From the cell containing the given text, extract its center point as (X, Y) coordinate. 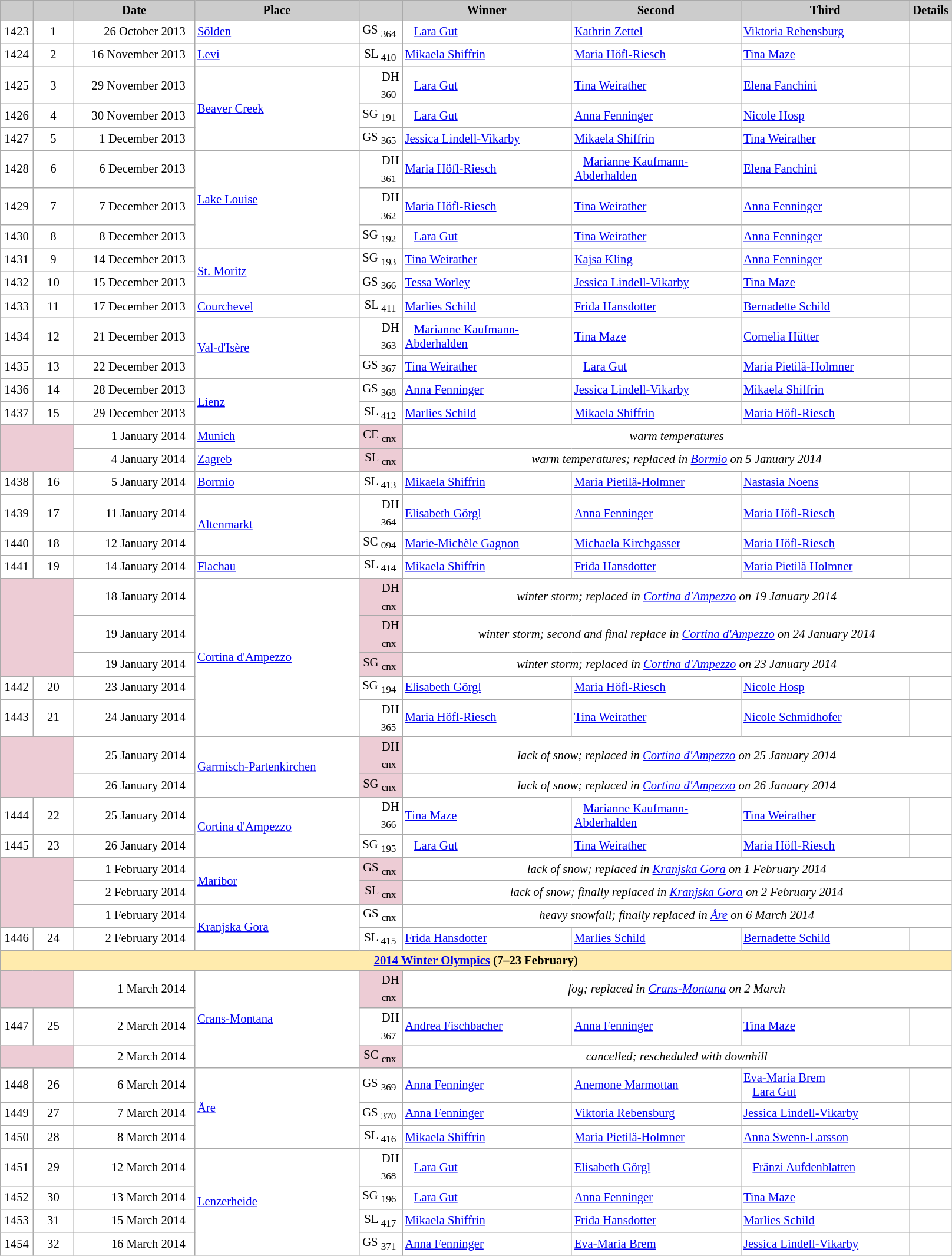
1439 (16, 513)
1432 (16, 283)
7 (54, 206)
1454 (16, 1244)
GS 365 (381, 139)
2 (54, 55)
1451 (16, 1166)
3 (54, 85)
Tessa Worley (487, 283)
Fränzi Aufdenblatten (825, 1166)
SL 417 (381, 1221)
1429 (16, 206)
30 November 2013 (134, 115)
1425 (16, 85)
29 November 2013 (134, 85)
22 December 2013 (134, 366)
winter storm; replaced in Cortina d'Ampezzo on 23 January 2014 (676, 665)
St. Moritz (277, 271)
DH 368 (381, 1166)
27 (54, 1113)
11 (54, 306)
10 (54, 283)
Lenzerheide (277, 1202)
Nicole Schmidhofer (825, 718)
11 January 2014 (134, 513)
1434 (16, 336)
Kranjska Gora (277, 927)
SG 194 (381, 687)
23 January 2014 (134, 687)
lack of snow; replaced in Kranjska Gora on 1 February 2014 (676, 870)
GS 366 (381, 283)
SG 192 (381, 237)
7 December 2013 (134, 206)
28 (54, 1137)
GS 368 (381, 390)
Place (277, 10)
SL 412 (381, 414)
21 December 2013 (134, 336)
Date (134, 10)
5 January 2014 (134, 483)
1426 (16, 115)
1428 (16, 168)
Anemone Marmottan (656, 1085)
1 January 2014 (134, 436)
Maribor (277, 881)
1448 (16, 1085)
8 March 2014 (134, 1137)
1444 (16, 815)
Nastasia Noens (825, 483)
7 March 2014 (134, 1113)
1433 (16, 306)
Lake Louise (277, 199)
16 November 2013 (134, 55)
GS 364 (381, 32)
SL 410 (381, 55)
winter storm; second and final replace in Cortina d'Ampezzo on 24 January 2014 (676, 634)
DH 363 (381, 336)
Beaver Creek (277, 108)
4 January 2014 (134, 460)
Eva-Maria Brem Lara Gut (825, 1085)
lack of snow; replaced in Cortina d'Ampezzo on 26 January 2014 (676, 785)
8 (54, 237)
24 January 2014 (134, 718)
1453 (16, 1221)
Kajsa Kling (656, 259)
lack of snow; finally replaced in Kranjska Gora on 2 February 2014 (676, 892)
warm temperatures; replaced in Bormio on 5 January 2014 (676, 460)
Garmisch-Partenkirchen (277, 767)
Kathrin Zettel (656, 32)
1449 (16, 1113)
Lienz (277, 402)
6 December 2013 (134, 168)
Maria Pietilä Holmner (825, 567)
GS 367 (381, 366)
Courchevel (277, 306)
1450 (16, 1137)
4 (54, 115)
SL 411 (381, 306)
1 December 2013 (134, 139)
26 (54, 1085)
15 (54, 414)
lack of snow; replaced in Cortina d'Ampezzo on 25 January 2014 (676, 755)
2014 Winter Olympics (7–23 February) (476, 960)
Munich (277, 436)
1 (54, 32)
6 (54, 168)
13 March 2014 (134, 1197)
1427 (16, 139)
8 December 2013 (134, 237)
1 March 2014 (134, 989)
1424 (16, 55)
DH 361 (381, 168)
winter storm; replaced in Cortina d'Ampezzo on 19 January 2014 (676, 596)
1438 (16, 483)
6 March 2014 (134, 1085)
18 (54, 543)
19 (54, 567)
DH 367 (381, 1026)
Michaela Kirchgasser (656, 543)
1431 (16, 259)
14 (54, 390)
12 (54, 336)
12 January 2014 (134, 543)
1446 (16, 939)
Levi (277, 55)
GS 369 (381, 1085)
CE cnx (381, 436)
1430 (16, 237)
1423 (16, 32)
Eva-Maria Brem (656, 1244)
SG 196 (381, 1197)
SG 193 (381, 259)
16 (54, 483)
1447 (16, 1026)
Andrea Fischbacher (487, 1026)
DH 362 (381, 206)
1437 (16, 414)
Winner (487, 10)
32 (54, 1244)
16 March 2014 (134, 1244)
Bormio (277, 483)
1440 (16, 543)
18 January 2014 (134, 596)
GS 370 (381, 1113)
Val-d'Isère (277, 348)
Third (825, 10)
1445 (16, 846)
14 December 2013 (134, 259)
Åre (277, 1108)
warm temperatures (676, 436)
1441 (16, 567)
12 March 2014 (134, 1166)
SL 415 (381, 939)
1452 (16, 1197)
Crans-Montana (277, 1019)
1442 (16, 687)
SC 094 (381, 543)
Details (931, 10)
15 March 2014 (134, 1221)
Altenmarkt (277, 524)
22 (54, 815)
17 (54, 513)
SG 195 (381, 846)
5 (54, 139)
SG 191 (381, 115)
SC cnx (381, 1057)
20 (54, 687)
14 January 2014 (134, 567)
21 (54, 718)
Second (656, 10)
28 December 2013 (134, 390)
23 (54, 846)
13 (54, 366)
31 (54, 1221)
DH 364 (381, 513)
Cornelia Hütter (825, 336)
DH 366 (381, 815)
cancelled; rescheduled with downhill (676, 1057)
heavy snowfall; finally replaced in Åre on 6 March 2014 (676, 915)
Anna Swenn-Larsson (825, 1137)
DH 360 (381, 85)
15 December 2013 (134, 283)
25 (54, 1026)
SL 414 (381, 567)
DH 365 (381, 718)
29 December 2013 (134, 414)
Sölden (277, 32)
30 (54, 1197)
GS 371 (381, 1244)
SL 413 (381, 483)
9 (54, 259)
Zagreb (277, 460)
26 October 2013 (134, 32)
Flachau (277, 567)
Marie-Michèle Gagnon (487, 543)
fog; replaced in Crans-Montana on 2 March (676, 989)
24 (54, 939)
1435 (16, 366)
29 (54, 1166)
SL 416 (381, 1137)
1443 (16, 718)
17 December 2013 (134, 306)
1436 (16, 390)
